Scan for the cell matching the given text and deliver its [X, Y] coordinate at center. 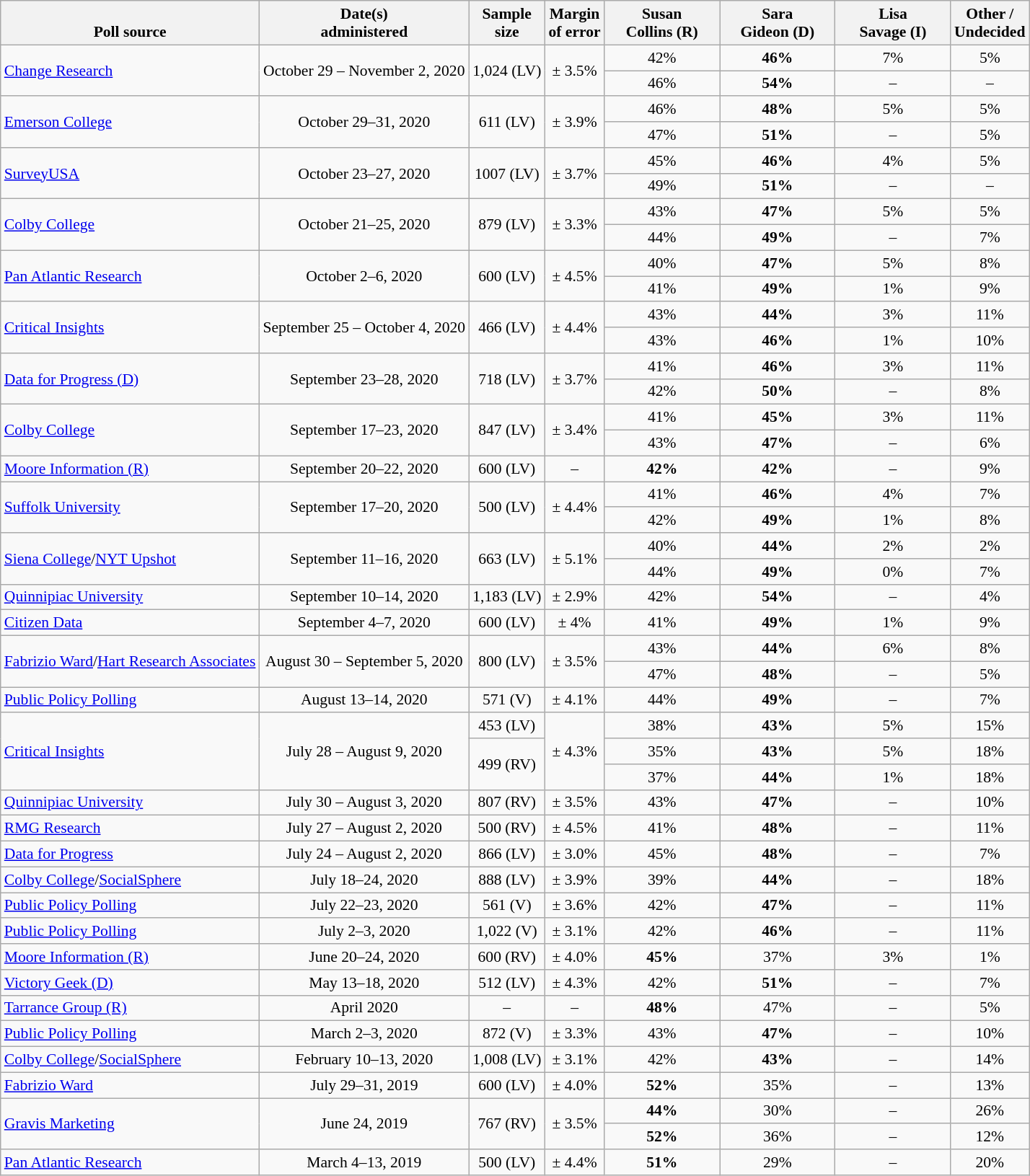
SusanCollins (R) [662, 23]
600 (RV) [506, 957]
September 11–16, 2020 [364, 558]
± 3.0% [574, 854]
May 13–18, 2020 [364, 983]
Tarrance Group (R) [130, 1008]
SaraGideon (D) [778, 23]
30% [778, 1111]
453 (LV) [506, 726]
611 (LV) [506, 123]
August 13–14, 2020 [364, 700]
1,022 (V) [506, 932]
± 5.1% [574, 558]
RMG Research [130, 828]
Poll source [130, 23]
847 (LV) [506, 430]
Date(s)administered [364, 23]
February 10–13, 2020 [364, 1060]
26% [990, 1111]
July 22–23, 2020 [364, 906]
888 (LV) [506, 880]
October 21–25, 2020 [364, 225]
SurveyUSA [130, 173]
June 24, 2019 [364, 1123]
July 30 – August 3, 2020 [364, 803]
Suffolk University [130, 508]
1007 (LV) [506, 173]
Victory Geek (D) [130, 983]
718 (LV) [506, 379]
29% [778, 1162]
561 (V) [506, 906]
Samplesize [506, 23]
466 (LV) [506, 327]
872 (V) [506, 1034]
879 (LV) [506, 225]
April 2020 [364, 1008]
0% [893, 572]
± 3.6% [574, 906]
July 29–31, 2019 [364, 1085]
Marginof error [574, 23]
38% [662, 726]
Fabrizio Ward/Hart Research Associates [130, 662]
September 23–28, 2020 [364, 379]
20% [990, 1162]
Other /Undecided [990, 23]
July 28 – August 9, 2020 [364, 751]
± 4% [574, 623]
Siena College/NYT Upshot [130, 558]
October 29–31, 2020 [364, 123]
Data for Progress (D) [130, 379]
Fabrizio Ward [130, 1085]
13% [990, 1085]
512 (LV) [506, 983]
Gravis Marketing [130, 1123]
Emerson College [130, 123]
39% [662, 880]
LisaSavage (I) [893, 23]
September 17–23, 2020 [364, 430]
September 17–20, 2020 [364, 508]
July 18–24, 2020 [364, 880]
September 10–14, 2020 [364, 597]
807 (RV) [506, 803]
March 4–13, 2019 [364, 1162]
663 (LV) [506, 558]
July 2–3, 2020 [364, 932]
15% [990, 726]
571 (V) [506, 700]
± 3.4% [574, 430]
499 (RV) [506, 764]
± 4.1% [574, 700]
March 2–3, 2020 [364, 1034]
14% [990, 1060]
1,008 (LV) [506, 1060]
July 27 – August 2, 2020 [364, 828]
767 (RV) [506, 1123]
June 20–24, 2020 [364, 957]
50% [778, 392]
October 2–6, 2020 [364, 275]
± 2.9% [574, 597]
September 25 – October 4, 2020 [364, 327]
12% [990, 1137]
800 (LV) [506, 662]
Change Research [130, 71]
Citizen Data [130, 623]
October 23–27, 2020 [364, 173]
Data for Progress [130, 854]
September 4–7, 2020 [364, 623]
1,024 (LV) [506, 71]
866 (LV) [506, 854]
September 20–22, 2020 [364, 469]
August 30 – September 5, 2020 [364, 662]
36% [778, 1137]
July 24 – August 2, 2020 [364, 854]
500 (RV) [506, 828]
October 29 – November 2, 2020 [364, 71]
1,183 (LV) [506, 597]
